Capture the cell that displays the provided text and extract its [X, Y] central coordinate. 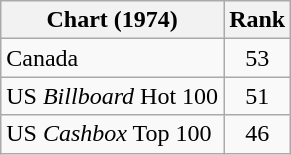
Canada [112, 58]
US Billboard Hot 100 [112, 96]
53 [258, 58]
46 [258, 134]
US Cashbox Top 100 [112, 134]
Rank [258, 20]
51 [258, 96]
Chart (1974) [112, 20]
